Locate the cell with the specified text and output its [X, Y] center coordinate. 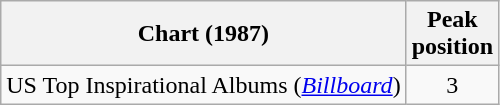
3 [452, 85]
US Top Inspirational Albums (Billboard) [204, 85]
Peakposition [452, 34]
Chart (1987) [204, 34]
